Capture the cell that displays the provided text and extract its (X, Y) central coordinate. 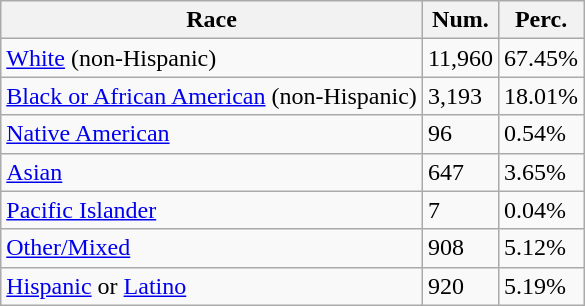
920 (460, 286)
Native American (212, 134)
67.45% (542, 58)
Other/Mixed (212, 248)
0.04% (542, 210)
Hispanic or Latino (212, 286)
Race (212, 20)
Asian (212, 172)
Perc. (542, 20)
3.65% (542, 172)
647 (460, 172)
Pacific Islander (212, 210)
5.12% (542, 248)
3,193 (460, 96)
96 (460, 134)
11,960 (460, 58)
Black or African American (non-Hispanic) (212, 96)
7 (460, 210)
5.19% (542, 286)
Num. (460, 20)
18.01% (542, 96)
908 (460, 248)
0.54% (542, 134)
White (non-Hispanic) (212, 58)
